Extract the [x, y] coordinate from the center of the cell holding the provided text.  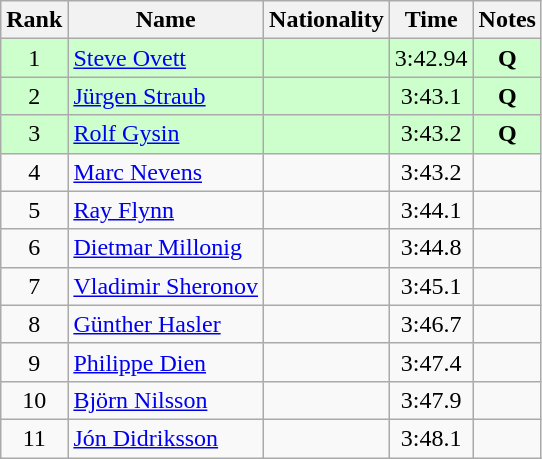
7 [34, 286]
3:47.9 [431, 400]
Time [431, 20]
Nationality [327, 20]
Notes [507, 20]
3:44.1 [431, 210]
4 [34, 172]
2 [34, 96]
Rolf Gysin [166, 134]
3 [34, 134]
Günther Hasler [166, 324]
3:46.7 [431, 324]
9 [34, 362]
Vladimir Sheronov [166, 286]
Philippe Dien [166, 362]
3:48.1 [431, 438]
3:45.1 [431, 286]
3:44.8 [431, 248]
1 [34, 58]
Jón Didriksson [166, 438]
6 [34, 248]
5 [34, 210]
11 [34, 438]
3:42.94 [431, 58]
8 [34, 324]
Jürgen Straub [166, 96]
Rank [34, 20]
3:47.4 [431, 362]
Dietmar Millonig [166, 248]
Steve Ovett [166, 58]
10 [34, 400]
Ray Flynn [166, 210]
Name [166, 20]
Björn Nilsson [166, 400]
3:43.1 [431, 96]
Marc Nevens [166, 172]
